Pinpoint the cell where the given text exists, returning its [x, y] midpoint coordinate. 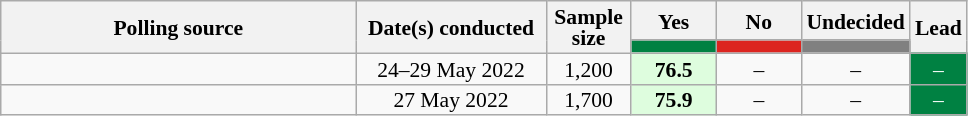
Date(s) conducted [451, 27]
76.5 [674, 68]
75.9 [674, 100]
27 May 2022 [451, 100]
1,200 [588, 68]
Undecided [855, 20]
1,700 [588, 100]
No [758, 20]
Yes [674, 20]
24–29 May 2022 [451, 68]
Polling source [178, 27]
Lead [938, 27]
Sample size [588, 27]
